Pinpoint the cell where the given text exists, returning its [x, y] midpoint coordinate. 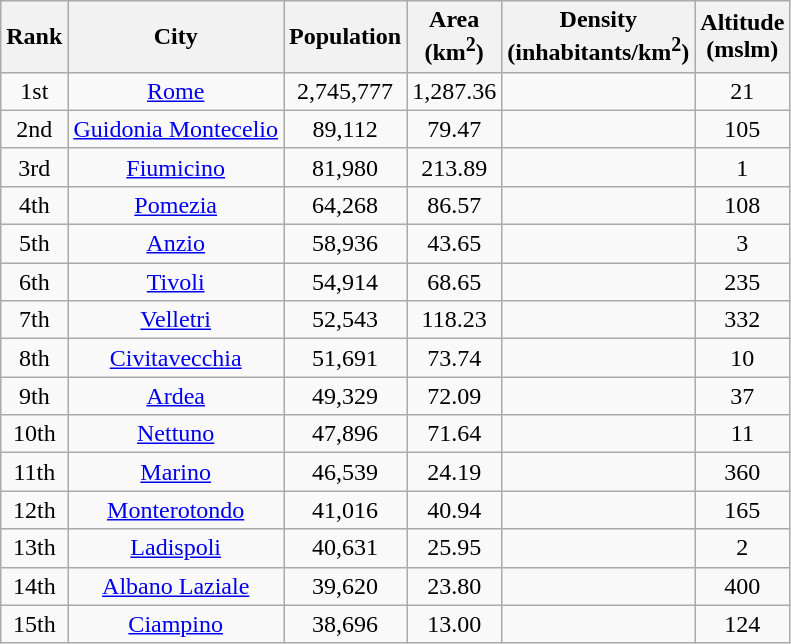
38,696 [346, 624]
235 [742, 282]
8th [34, 358]
41,016 [346, 510]
25.95 [454, 548]
37 [742, 396]
64,268 [346, 205]
5th [34, 244]
2,745,777 [346, 91]
11 [742, 434]
332 [742, 320]
105 [742, 129]
14th [34, 586]
40,631 [346, 548]
108 [742, 205]
10 [742, 358]
2 [742, 548]
21 [742, 91]
12th [34, 510]
40.94 [454, 510]
7th [34, 320]
Density (inhabitants/km2) [598, 37]
86.57 [454, 205]
124 [742, 624]
13.00 [454, 624]
39,620 [346, 586]
Civitavecchia [176, 358]
3rd [34, 167]
1st [34, 91]
Ciampino [176, 624]
68.65 [454, 282]
52,543 [346, 320]
Area (km2) [454, 37]
89,112 [346, 129]
81,980 [346, 167]
118.23 [454, 320]
13th [34, 548]
Tivoli [176, 282]
1 [742, 167]
Rome [176, 91]
Pomezia [176, 205]
10th [34, 434]
Marino [176, 472]
165 [742, 510]
Nettuno [176, 434]
23.80 [454, 586]
71.64 [454, 434]
72.09 [454, 396]
54,914 [346, 282]
51,691 [346, 358]
400 [742, 586]
47,896 [346, 434]
Albano Laziale [176, 586]
360 [742, 472]
City [176, 37]
Monterotondo [176, 510]
2nd [34, 129]
11th [34, 472]
Rank [34, 37]
213.89 [454, 167]
Ardea [176, 396]
9th [34, 396]
Ladispoli [176, 548]
Population [346, 37]
73.74 [454, 358]
15th [34, 624]
49,329 [346, 396]
Velletri [176, 320]
Anzio [176, 244]
Guidonia Montecelio [176, 129]
43.65 [454, 244]
Fiumicino [176, 167]
4th [34, 205]
3 [742, 244]
79.47 [454, 129]
46,539 [346, 472]
1,287.36 [454, 91]
24.19 [454, 472]
Altitude (mslm) [742, 37]
58,936 [346, 244]
6th [34, 282]
